Capture the cell that displays the provided text and extract its [x, y] central coordinate. 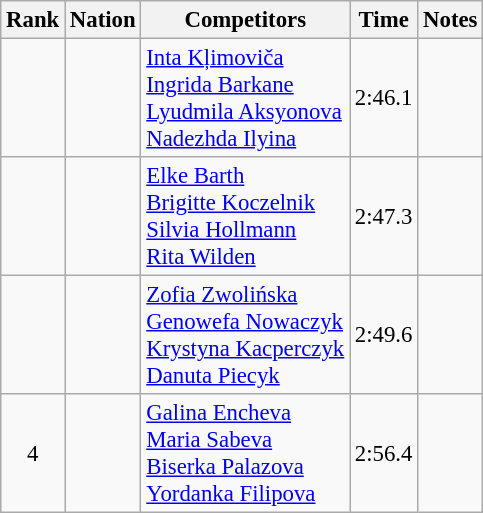
Elke BarthBrigitte KoczelnikSilvia HollmannRita Wilden [246, 216]
2:56.4 [384, 454]
Zofia ZwolińskaGenowefa NowaczykKrystyna KacperczykDanuta Piecyk [246, 336]
2:49.6 [384, 336]
Competitors [246, 20]
2:46.1 [384, 98]
Time [384, 20]
Nation [103, 20]
4 [33, 454]
Notes [450, 20]
Inta KļimovičaIngrida BarkaneLyudmila AksyonovaNadezhda Ilyina [246, 98]
2:47.3 [384, 216]
Galina EnchevaMaria SabevaBiserka PalazovaYordanka Filipova [246, 454]
Rank [33, 20]
